For the text-containing cell, return its midpoint in [X, Y] coordinate format. 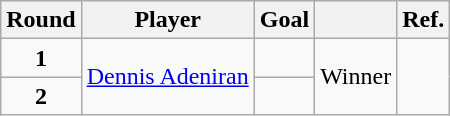
1 [41, 58]
Dennis Adeniran [168, 77]
Player [168, 20]
Ref. [424, 20]
Round [41, 20]
2 [41, 96]
Winner [356, 77]
Goal [284, 20]
